Extract the (X, Y) coordinate from the center of the cell holding the provided text.  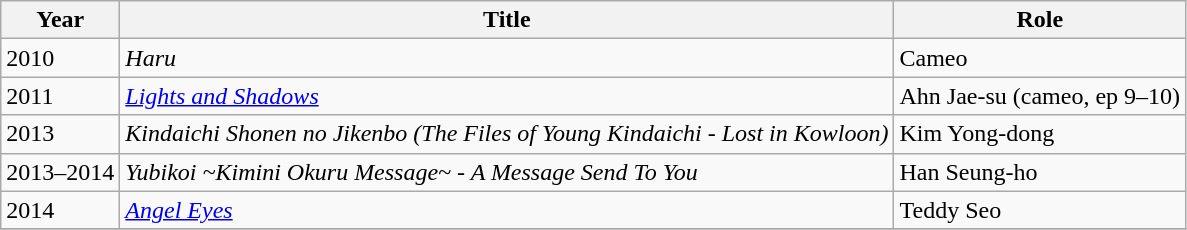
Yubikoi ~Kimini Okuru Message~ - A Message Send To You (507, 172)
Kindaichi Shonen no Jikenbo (The Files of Young Kindaichi - Lost in Kowloon) (507, 134)
Angel Eyes (507, 210)
2013 (60, 134)
2011 (60, 96)
Kim Yong-dong (1040, 134)
Role (1040, 20)
Lights and Shadows (507, 96)
Ahn Jae-su (cameo, ep 9–10) (1040, 96)
Cameo (1040, 58)
Han Seung-ho (1040, 172)
Haru (507, 58)
2014 (60, 210)
Year (60, 20)
2010 (60, 58)
2013–2014 (60, 172)
Teddy Seo (1040, 210)
Title (507, 20)
